Return (x, y) of the center of cell containing provided text 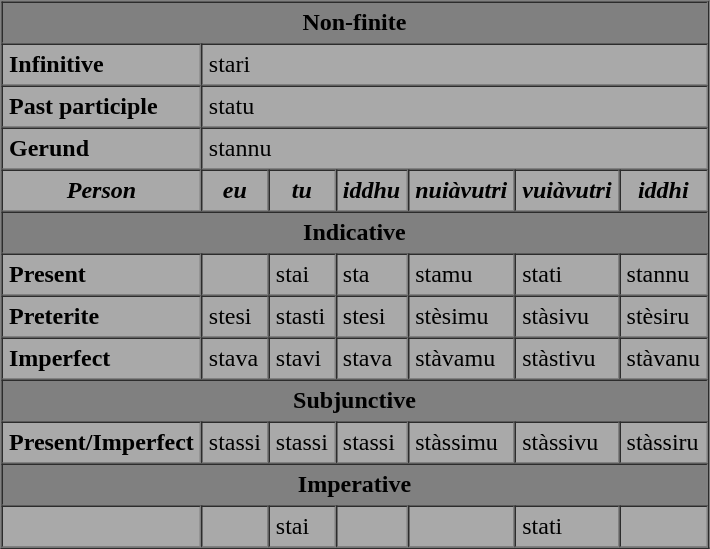
Non-finite (355, 23)
Imperfect (102, 359)
stavi (302, 359)
stàsivu (567, 317)
sta (371, 275)
vuiàvutri (567, 191)
Subjunctive (355, 401)
statu (454, 107)
Infinitive (102, 65)
iddhu (371, 191)
eu (234, 191)
stèsimu (462, 317)
Person (102, 191)
Past participle (102, 107)
stàvamu (462, 359)
tu (302, 191)
stàvanu (663, 359)
Present/Imperfect (102, 443)
stèsiru (663, 317)
nuiàvutri (462, 191)
stamu (462, 275)
stàssiru (663, 443)
stàssivu (567, 443)
iddhi (663, 191)
Gerund (102, 149)
stasti (302, 317)
stari (454, 65)
Imperative (355, 485)
stàstivu (567, 359)
Indicative (355, 233)
Preterite (102, 317)
Present (102, 275)
stàssimu (462, 443)
